Capture the cell that displays the provided text and extract its [X, Y] central coordinate. 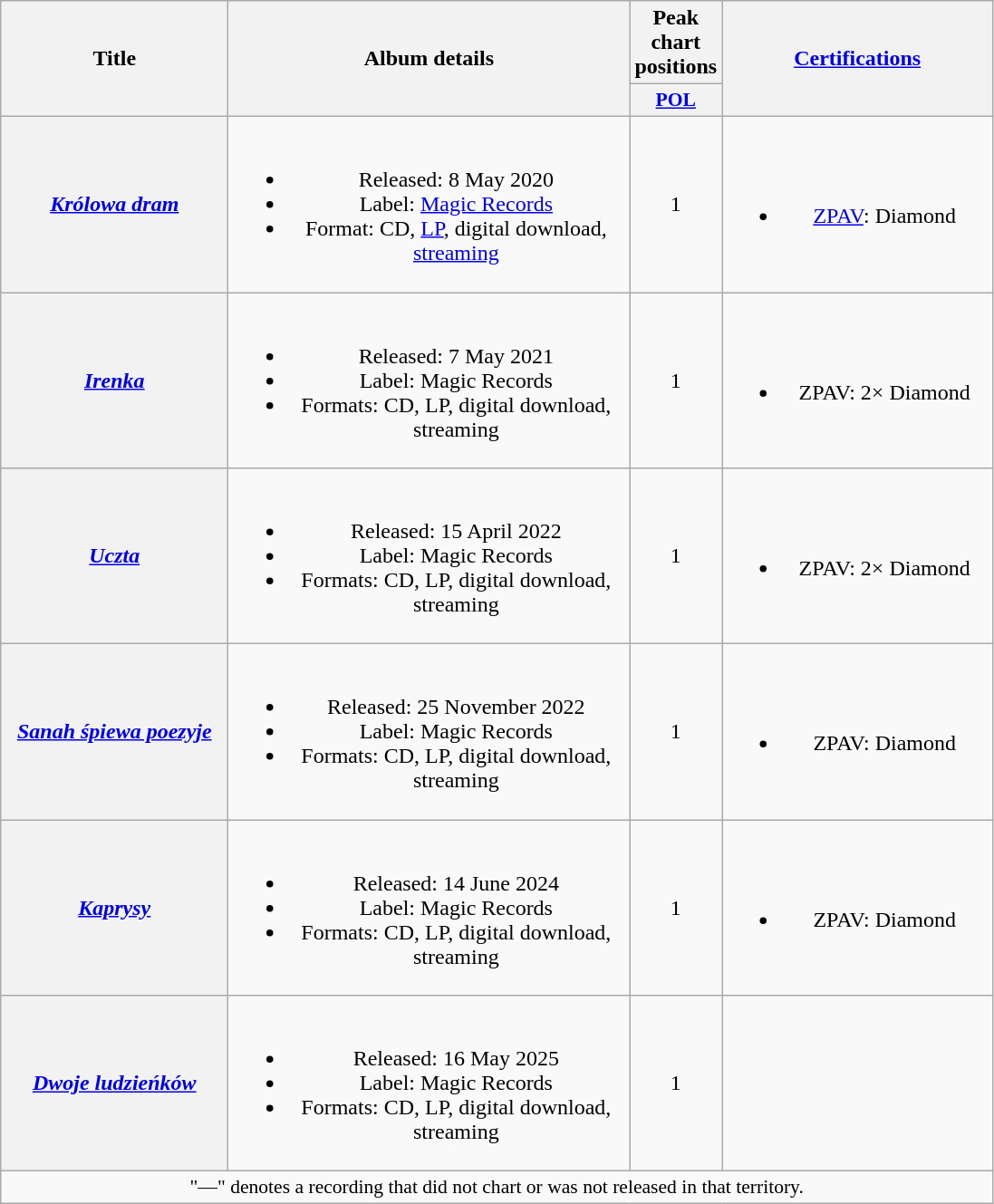
Uczta [114, 556]
Królowa dram [114, 204]
Released: 25 November 2022Label: Magic RecordsFormats: CD, LP, digital download, streaming [429, 732]
"—" denotes a recording that did not chart or was not released in that territory. [497, 1188]
Released: 16 May 2025Label: Magic RecordsFormats: CD, LP, digital download, streaming [429, 1084]
Sanah śpiewa poezyje [114, 732]
Album details [429, 59]
POL [676, 101]
Certifications [857, 59]
Peak chart positions [676, 43]
Released: 8 May 2020Label: Magic RecordsFormat: CD, LP, digital download, streaming [429, 204]
Released: 15 April 2022Label: Magic RecordsFormats: CD, LP, digital download, streaming [429, 556]
Released: 14 June 2024Label: Magic RecordsFormats: CD, LP, digital download, streaming [429, 908]
Title [114, 59]
Kaprysy [114, 908]
Irenka [114, 380]
Dwoje ludzieńków [114, 1084]
Released: 7 May 2021Label: Magic RecordsFormats: CD, LP, digital download, streaming [429, 380]
